Search for the cell housing the specified text and yield its [x, y] center coordinate. 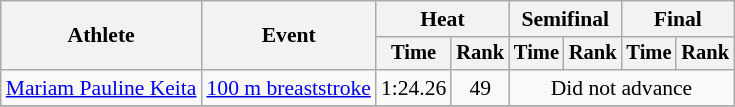
Semifinal [565, 19]
Final [677, 19]
Athlete [102, 36]
Mariam Pauline Keita [102, 88]
49 [480, 88]
Did not advance [622, 88]
Heat [442, 19]
Event [288, 36]
1:24.26 [414, 88]
100 m breaststroke [288, 88]
